Scan for the cell matching the given text and deliver its (X, Y) coordinate at center. 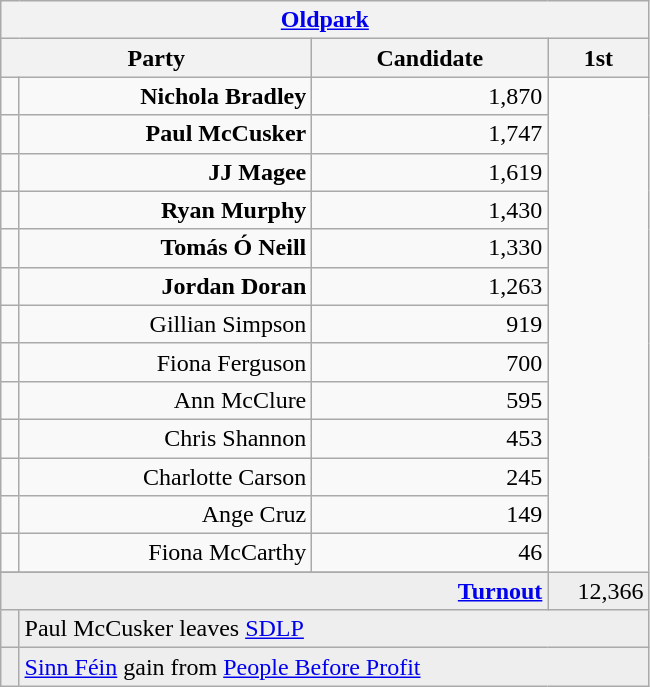
Paul McCusker (166, 134)
Oldpark (325, 20)
Candidate (430, 58)
Ryan Murphy (166, 210)
595 (430, 400)
Fiona Ferguson (166, 362)
1,619 (430, 172)
1,870 (430, 96)
JJ Magee (166, 172)
700 (430, 362)
245 (430, 477)
Sinn Féin gain from People Before Profit (334, 667)
Gillian Simpson (166, 324)
Turnout (274, 591)
Ange Cruz (166, 515)
12,366 (598, 591)
Nichola Bradley (166, 96)
Party (156, 58)
1,430 (430, 210)
Jordan Doran (166, 286)
1,330 (430, 248)
Ann McClure (166, 400)
1st (598, 58)
919 (430, 324)
Chris Shannon (166, 438)
453 (430, 438)
Paul McCusker leaves SDLP (334, 629)
Charlotte Carson (166, 477)
1,263 (430, 286)
46 (430, 553)
Fiona McCarthy (166, 553)
1,747 (430, 134)
149 (430, 515)
Tomás Ó Neill (166, 248)
